For the text-containing cell, return its midpoint in [x, y] coordinate format. 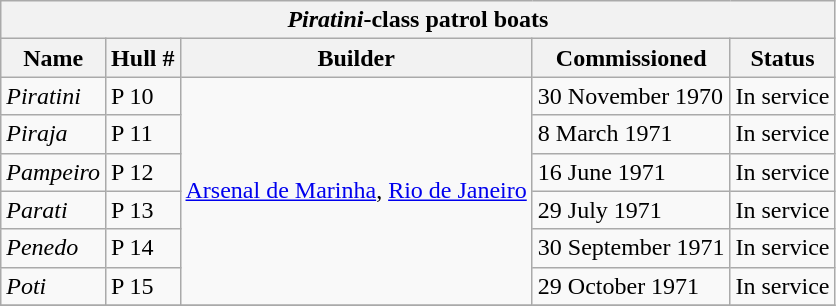
Piratini [54, 96]
Name [54, 58]
8 March 1971 [631, 134]
Piratini-class patrol boats [418, 20]
16 June 1971 [631, 172]
P 11 [143, 134]
P 15 [143, 286]
Poti [54, 286]
P 14 [143, 248]
30 November 1970 [631, 96]
Penedo [54, 248]
30 September 1971 [631, 248]
Piraja [54, 134]
Pampeiro [54, 172]
Builder [356, 58]
P 12 [143, 172]
P 13 [143, 210]
Commissioned [631, 58]
Parati [54, 210]
29 July 1971 [631, 210]
29 October 1971 [631, 286]
P 10 [143, 96]
Hull # [143, 58]
Arsenal de Marinha, Rio de Janeiro [356, 191]
Status [782, 58]
